Return the (X, Y) coordinate for the center point of the cell that contains the specified text.  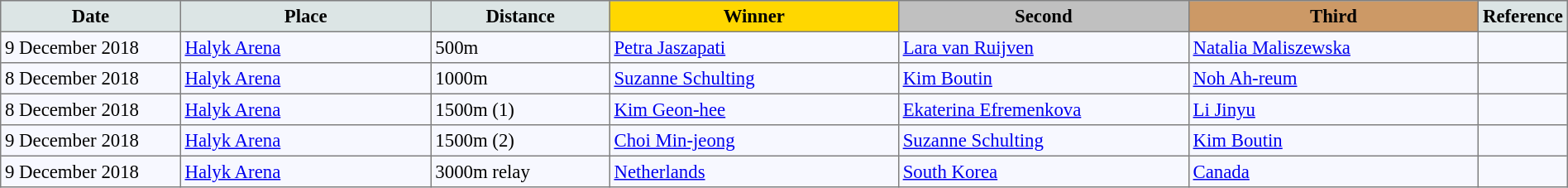
Lara van Ruijven (1044, 47)
1500m (2) (520, 141)
1000m (520, 79)
Natalia Maliszewska (1333, 47)
Winner (754, 17)
South Korea (1044, 171)
Noh Ah-reum (1333, 79)
Distance (520, 17)
500m (520, 47)
Date (91, 17)
Netherlands (754, 171)
3000m relay (520, 171)
Kim Geon-hee (754, 109)
Petra Jaszapati (754, 47)
Second (1044, 17)
Choi Min-jeong (754, 141)
Canada (1333, 171)
Li Jinyu (1333, 109)
Third (1333, 17)
1500m (1) (520, 109)
Reference (1523, 17)
Place (306, 17)
Ekaterina Efremenkova (1044, 109)
